Capture the cell that displays the provided text and extract its [x, y] central coordinate. 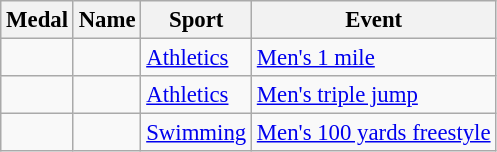
Sport [196, 20]
Event [374, 20]
Name [107, 20]
Swimming [196, 133]
Men's 100 yards freestyle [374, 133]
Men's 1 mile [374, 58]
Men's triple jump [374, 95]
Medal [38, 20]
